Return the (X, Y) coordinate for the center point of the cell that contains the specified text.  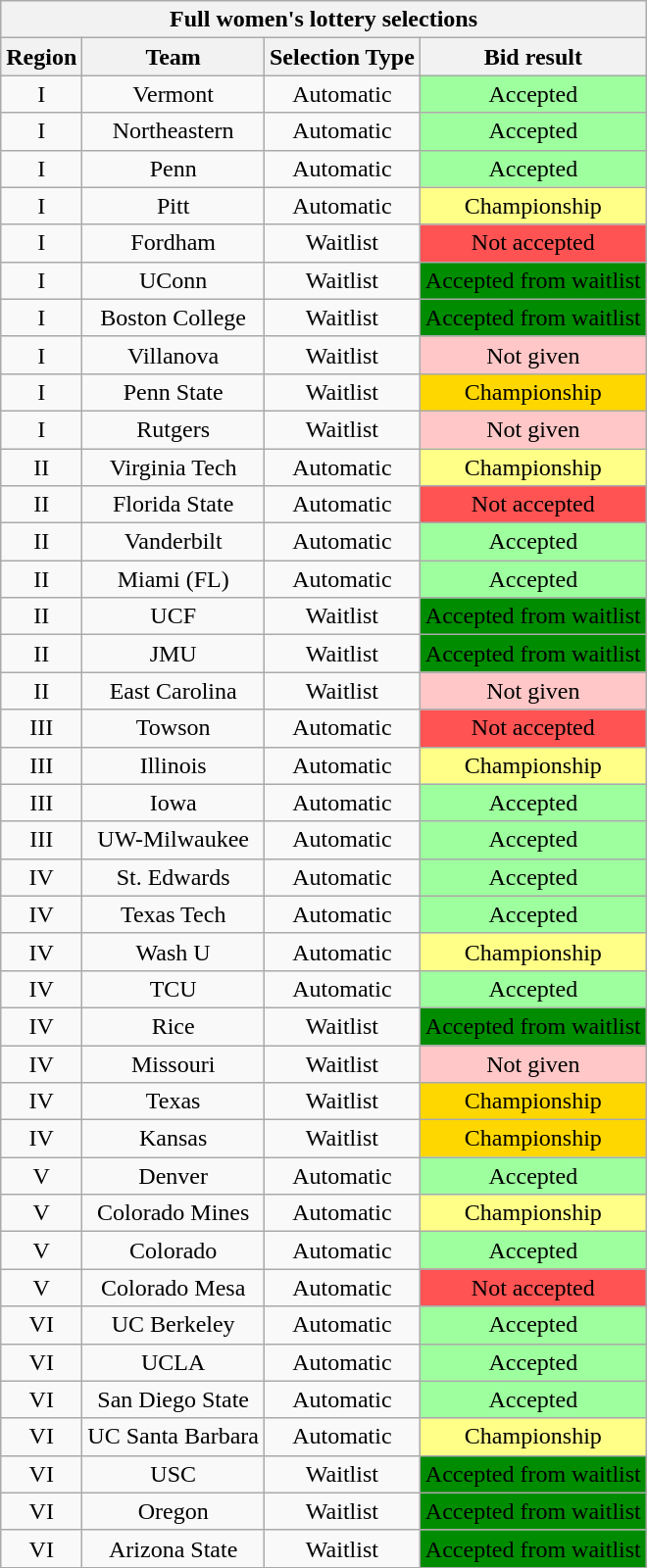
Penn (174, 169)
Illinois (174, 765)
Iowa (174, 803)
UC Santa Barbara (174, 1437)
JMU (174, 654)
Denver (174, 1176)
East Carolina (174, 691)
Rutgers (174, 429)
Texas (174, 1102)
Arizona State (174, 1548)
Miami (FL) (174, 579)
Boston College (174, 318)
Vermont (174, 94)
Colorado Mines (174, 1213)
Towson (174, 728)
Rice (174, 1026)
Full women's lottery selections (323, 20)
Colorado (174, 1250)
Pitt (174, 206)
UW-Milwaukee (174, 840)
Colorado Mesa (174, 1288)
UC Berkeley (174, 1325)
UConn (174, 280)
Texas Tech (174, 914)
St. Edwards (174, 877)
Northeastern (174, 131)
UCF (174, 616)
Fordham (174, 243)
Oregon (174, 1511)
Wash U (174, 952)
Florida State (174, 505)
Bid result (533, 57)
Virginia Tech (174, 467)
San Diego State (174, 1399)
Penn State (174, 392)
Vanderbilt (174, 542)
Villanova (174, 355)
Team (174, 57)
Region (41, 57)
TCU (174, 989)
UCLA (174, 1362)
USC (174, 1474)
Selection Type (341, 57)
Missouri (174, 1063)
Kansas (174, 1139)
